Search for the cell housing the specified text and yield its (x, y) center coordinate. 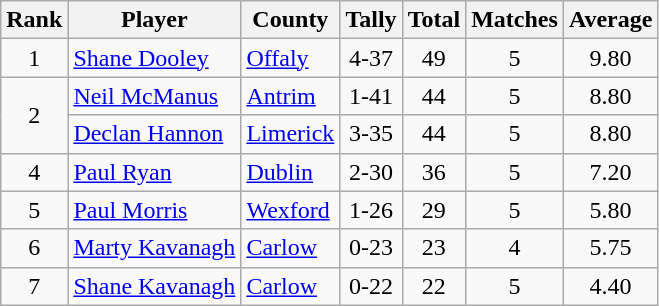
49 (434, 58)
Paul Ryan (154, 172)
2-30 (371, 172)
Declan Hannon (154, 134)
5.75 (610, 248)
Limerick (290, 134)
4.40 (610, 286)
9.80 (610, 58)
Paul Morris (154, 210)
36 (434, 172)
Wexford (290, 210)
0-23 (371, 248)
Matches (515, 20)
1 (34, 58)
7.20 (610, 172)
2 (34, 115)
5.80 (610, 210)
Player (154, 20)
3-35 (371, 134)
1-41 (371, 96)
29 (434, 210)
County (290, 20)
Antrim (290, 96)
Rank (34, 20)
Average (610, 20)
0-22 (371, 286)
7 (34, 286)
Offaly (290, 58)
1-26 (371, 210)
4-37 (371, 58)
22 (434, 286)
Tally (371, 20)
Total (434, 20)
Neil McManus (154, 96)
Shane Dooley (154, 58)
Dublin (290, 172)
Marty Kavanagh (154, 248)
Shane Kavanagh (154, 286)
23 (434, 248)
6 (34, 248)
